Return the (X, Y) coordinate for the center point of the cell that contains the specified text.  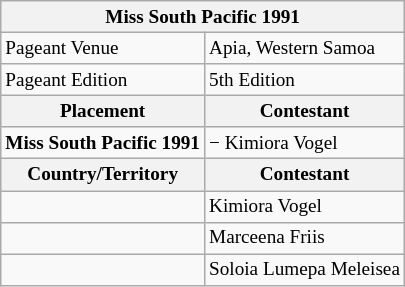
Apia, Western Samoa (305, 48)
Soloia Lumepa Meleisea (305, 270)
Marceena Friis (305, 238)
Pageant Edition (103, 80)
Country/Territory (103, 175)
5th Edition (305, 80)
Pageant Venue (103, 48)
Placement (103, 111)
Kimiora Vogel (305, 206)
− Kimiora Vogel (305, 143)
